Search for the cell housing the specified text and yield its (x, y) center coordinate. 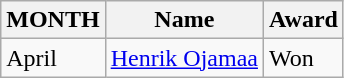
Won (303, 58)
April (53, 58)
MONTH (53, 20)
Henrik Ojamaa (184, 58)
Award (303, 20)
Name (184, 20)
